Return the [X, Y] coordinate for the center point of the cell that contains the specified text.  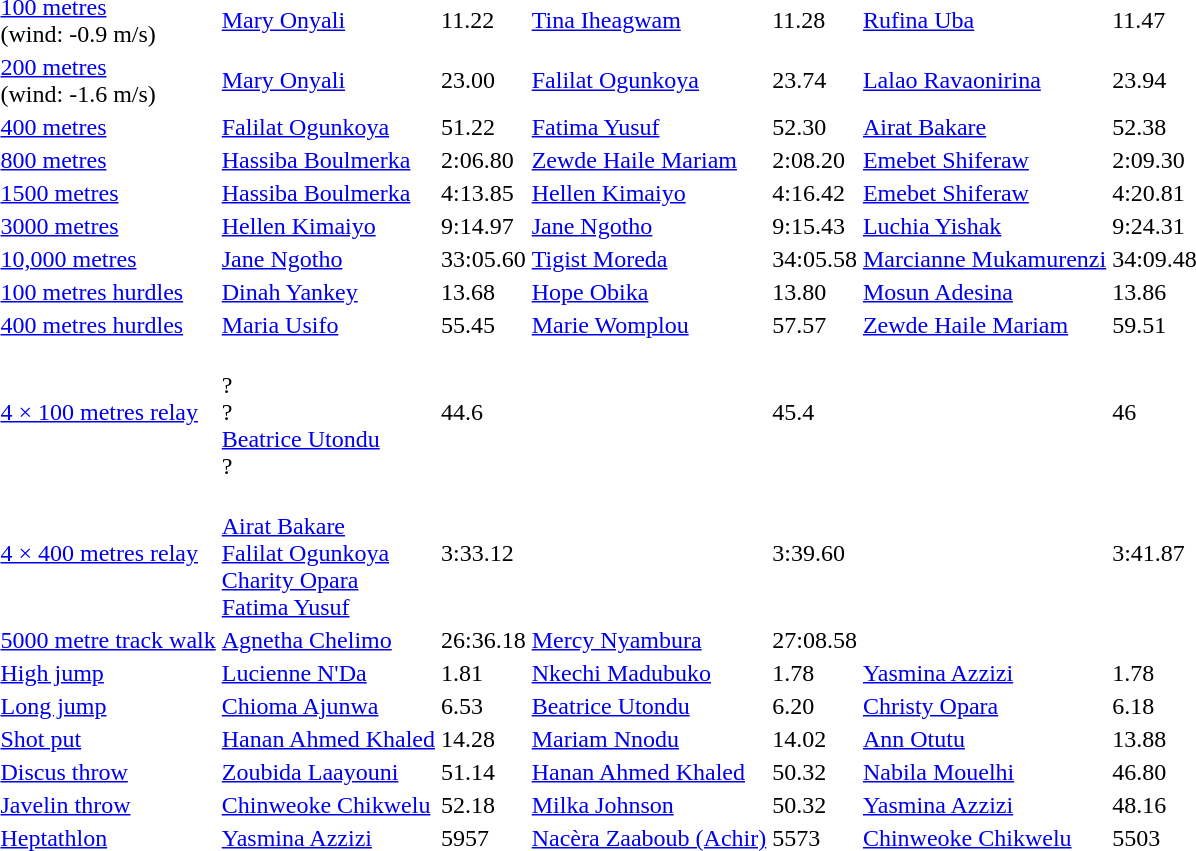
Maria Usifo [328, 325]
52.30 [815, 127]
Christy Opara [984, 706]
Lalao Ravaonirina [984, 80]
Mosun Adesina [984, 292]
Milka Johnson [649, 805]
Nabila Mouelhi [984, 772]
Mary Onyali [328, 80]
??Beatrice Utondu? [328, 412]
Chioma Ajunwa [328, 706]
Dinah Yankey [328, 292]
9:14.97 [484, 226]
27:08.58 [815, 640]
9:15.43 [815, 226]
Lucienne N'Da [328, 673]
51.14 [484, 772]
Airat BakareFalilat OgunkoyaCharity OparaFatima Yusuf [328, 553]
33:05.60 [484, 259]
14.02 [815, 739]
Beatrice Utondu [649, 706]
1.78 [815, 673]
4:13.85 [484, 193]
34:05.58 [815, 259]
14.28 [484, 739]
Zoubida Laayouni [328, 772]
57.57 [815, 325]
3:39.60 [815, 553]
13.80 [815, 292]
Hope Obika [649, 292]
23.74 [815, 80]
2:08.20 [815, 160]
Mariam Nnodu [649, 739]
45.4 [815, 412]
Mercy Nyambura [649, 640]
Airat Bakare [984, 127]
Marcianne Mukamurenzi [984, 259]
Fatima Yusuf [649, 127]
6.53 [484, 706]
52.18 [484, 805]
13.68 [484, 292]
Marie Womplou [649, 325]
Tigist Moreda [649, 259]
44.6 [484, 412]
Nkechi Madubuko [649, 673]
4:16.42 [815, 193]
51.22 [484, 127]
Agnetha Chelimo [328, 640]
1.81 [484, 673]
Chinweoke Chikwelu [328, 805]
Ann Otutu [984, 739]
23.00 [484, 80]
6.20 [815, 706]
55.45 [484, 325]
2:06.80 [484, 160]
Luchia Yishak [984, 226]
26:36.18 [484, 640]
3:33.12 [484, 553]
